Output the (x, y) coordinate of the center of the cell containing the given text.  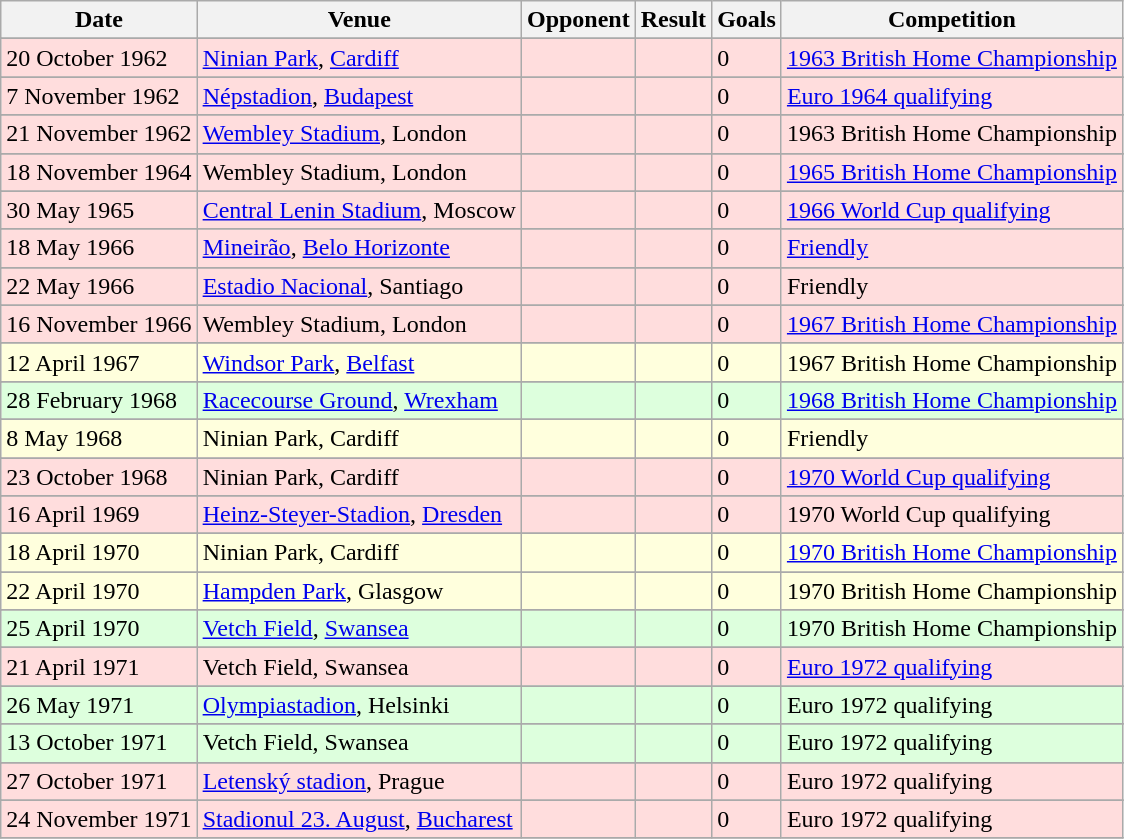
Windsor Park, Belfast (359, 362)
23 October 1968 (99, 477)
Central Lenin Stadium, Moscow (359, 210)
Stadionul 23. August, Bucharest (359, 819)
26 May 1971 (99, 705)
8 May 1968 (99, 438)
22 May 1966 (99, 286)
12 April 1967 (99, 362)
1966 World Cup qualifying (952, 210)
Estadio Nacional, Santiago (359, 286)
18 November 1964 (99, 172)
21 November 1962 (99, 134)
Heinz-Steyer-Stadion, Dresden (359, 515)
Venue (359, 20)
18 May 1966 (99, 248)
Olympiastadion, Helsinki (359, 705)
28 February 1968 (99, 400)
1968 British Home Championship (952, 400)
Euro 1964 qualifying (952, 96)
30 May 1965 (99, 210)
24 November 1971 (99, 819)
Date (99, 20)
16 April 1969 (99, 515)
13 October 1971 (99, 743)
Letenský stadion, Prague (359, 781)
16 November 1966 (99, 324)
Result (673, 20)
Opponent (578, 20)
27 October 1971 (99, 781)
22 April 1970 (99, 591)
20 October 1962 (99, 58)
Hampden Park, Glasgow (359, 591)
Competition (952, 20)
25 April 1970 (99, 629)
Racecourse Ground, Wrexham (359, 400)
18 April 1970 (99, 553)
7 November 1962 (99, 96)
Mineirão, Belo Horizonte (359, 248)
1965 British Home Championship (952, 172)
21 April 1971 (99, 667)
Goals (747, 20)
Népstadion, Budapest (359, 96)
